Provide the (X, Y) coordinate of the cell's center where the given text is located.  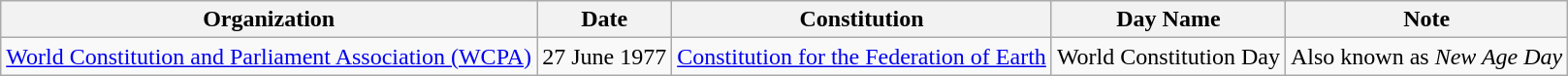
Constitution for the Federation of Earth (862, 57)
Date (605, 19)
Note (1425, 19)
Also known as New Age Day (1425, 57)
Constitution (862, 19)
Day Name (1168, 19)
27 June 1977 (605, 57)
World Constitution and Parliament Association (WCPA) (270, 57)
Organization (270, 19)
World Constitution Day (1168, 57)
